Return [x, y] of the center of cell containing provided text 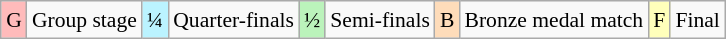
B [448, 20]
F [659, 20]
Bronze medal match [554, 20]
Semi-finals [380, 20]
Group stage [84, 20]
Final [698, 20]
¼ [155, 20]
Quarter-finals [234, 20]
½ [312, 20]
G [14, 20]
